Find where the given text appears and provide that cell's center as (X, Y) coordinate. 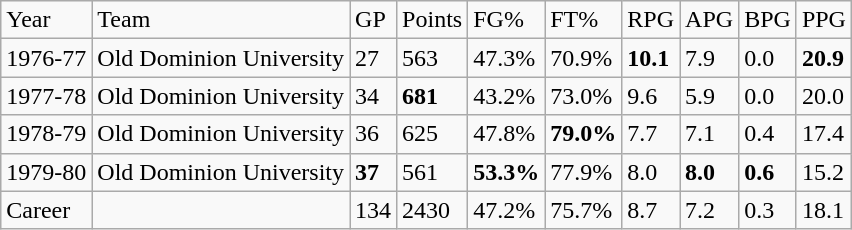
73.0% (584, 96)
PPG (824, 20)
APG (710, 20)
36 (374, 134)
47.2% (506, 210)
7.7 (651, 134)
GP (374, 20)
70.9% (584, 58)
2430 (432, 210)
0.4 (768, 134)
Team (221, 20)
RPG (651, 20)
27 (374, 58)
7.1 (710, 134)
681 (432, 96)
18.1 (824, 210)
Year (46, 20)
77.9% (584, 172)
47.3% (506, 58)
8.7 (651, 210)
20.9 (824, 58)
FT% (584, 20)
20.0 (824, 96)
625 (432, 134)
15.2 (824, 172)
10.1 (651, 58)
5.9 (710, 96)
75.7% (584, 210)
134 (374, 210)
47.8% (506, 134)
34 (374, 96)
43.2% (506, 96)
9.6 (651, 96)
1977-78 (46, 96)
1979-80 (46, 172)
37 (374, 172)
53.3% (506, 172)
0.3 (768, 210)
17.4 (824, 134)
FG% (506, 20)
1978-79 (46, 134)
563 (432, 58)
0.6 (768, 172)
79.0% (584, 134)
Career (46, 210)
BPG (768, 20)
7.9 (710, 58)
561 (432, 172)
1976-77 (46, 58)
7.2 (710, 210)
Points (432, 20)
